Detect which cell encompasses the target text, then output its [X, Y] center coordinate. 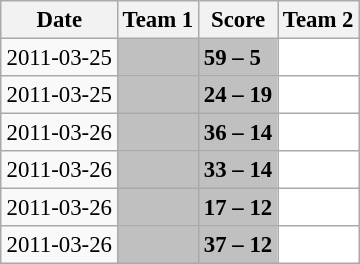
Team 1 [158, 20]
24 – 19 [238, 95]
Score [238, 20]
59 – 5 [238, 57]
36 – 14 [238, 133]
17 – 12 [238, 208]
33 – 14 [238, 170]
37 – 12 [238, 245]
Date [59, 20]
Team 2 [318, 20]
